Detect which cell encompasses the target text, then output its [x, y] center coordinate. 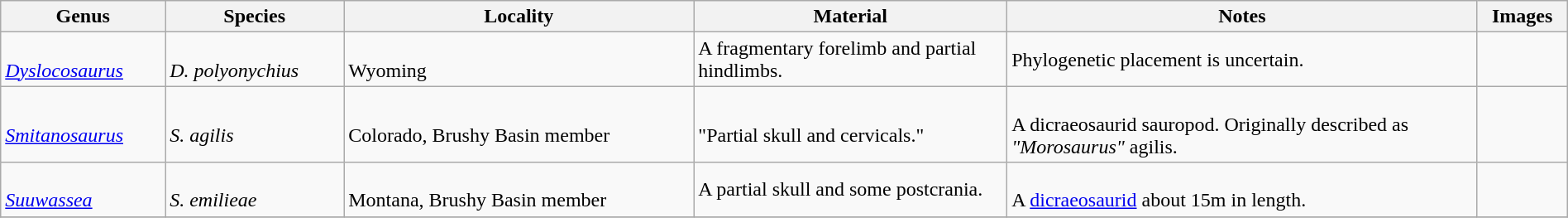
A dicraeosaurid sauropod. Originally described as "Morosaurus" agilis. [1242, 124]
Colorado, Brushy Basin member [519, 124]
Locality [519, 17]
"Partial skull and cervicals." [850, 124]
Montana, Brushy Basin member [519, 189]
Images [1522, 17]
Material [850, 17]
D. polyonychius [255, 60]
S. agilis [255, 124]
Wyoming [519, 60]
Species [255, 17]
S. emilieae [255, 189]
Phylogenetic placement is uncertain. [1242, 60]
A partial skull and some postcrania. [850, 189]
Notes [1242, 17]
Smitanosaurus [83, 124]
Genus [83, 17]
A dicraeosaurid about 15m in length. [1242, 189]
A fragmentary forelimb and partial hindlimbs. [850, 60]
Dyslocosaurus [83, 60]
Suuwassea [83, 189]
